From the cell containing the given text, extract its center point as (x, y) coordinate. 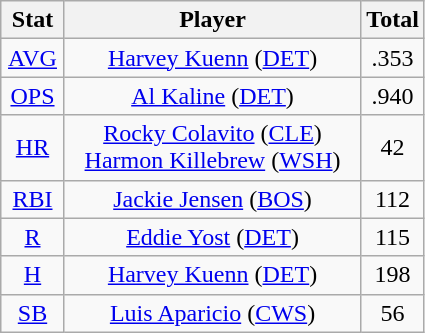
Stat (33, 20)
Al Kaline (DET) (212, 96)
Rocky Colavito (CLE)Harmon Killebrew (WSH) (212, 148)
Eddie Yost (DET) (212, 237)
Player (212, 20)
Total (393, 20)
42 (393, 148)
R (33, 237)
AVG (33, 58)
RBI (33, 199)
115 (393, 237)
.353 (393, 58)
56 (393, 313)
Jackie Jensen (BOS) (212, 199)
112 (393, 199)
HR (33, 148)
H (33, 275)
SB (33, 313)
Luis Aparicio (CWS) (212, 313)
198 (393, 275)
OPS (33, 96)
.940 (393, 96)
